For the text-containing cell, return its midpoint in (X, Y) coordinate format. 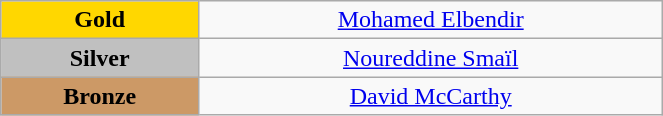
Gold (100, 20)
Silver (100, 58)
Mohamed Elbendir (431, 20)
Bronze (100, 96)
Noureddine Smaïl (431, 58)
David McCarthy (431, 96)
